Return (x, y) of the center of cell containing provided text 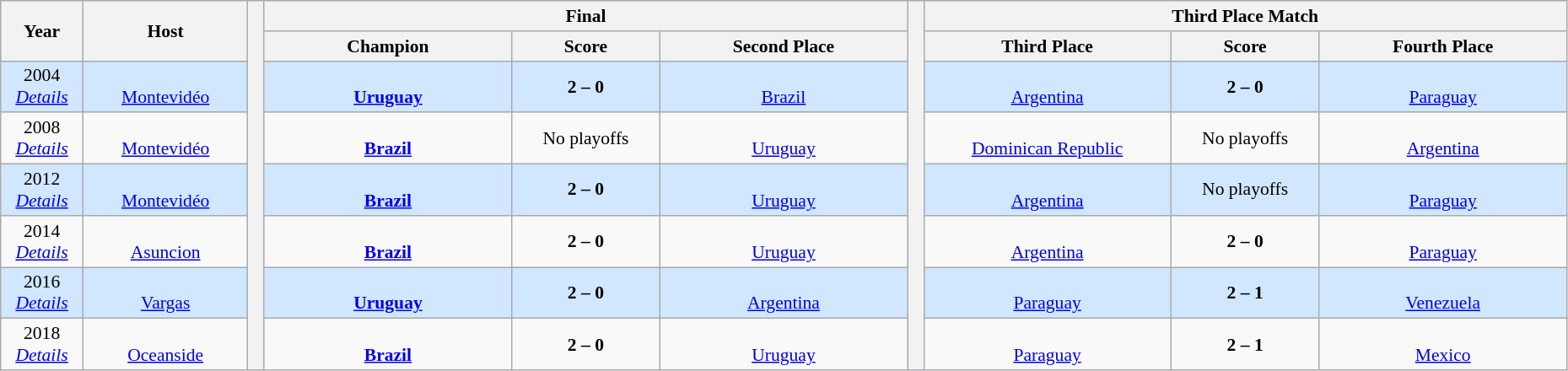
Champion (388, 46)
Vargas (165, 293)
Second Place (783, 46)
Third Place Match (1245, 16)
2012 Details (42, 191)
Final (585, 16)
Year (42, 30)
2008 Details (42, 138)
Asuncion (165, 241)
2016 Details (42, 293)
Host (165, 30)
Mexico (1442, 344)
Fourth Place (1442, 46)
Oceanside (165, 344)
Venezuela (1442, 293)
2018 Details (42, 344)
2004 Details (42, 86)
Dominican Republic (1048, 138)
2014 Details (42, 241)
Third Place (1048, 46)
